Return (X, Y) of the center of cell containing provided text 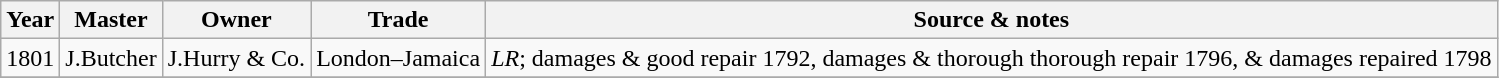
London–Jamaica (398, 58)
Source & notes (992, 20)
LR; damages & good repair 1792, damages & thorough thorough repair 1796, & damages repaired 1798 (992, 58)
Owner (236, 20)
J.Hurry & Co. (236, 58)
Master (111, 20)
Year (30, 20)
J.Butcher (111, 58)
Trade (398, 20)
1801 (30, 58)
